Provide the (X, Y) coordinate of the cell's center where the given text is located.  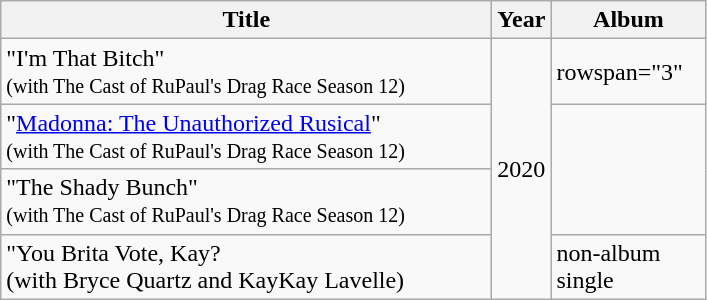
Title (246, 20)
"The Shady Bunch"(with The Cast of RuPaul's Drag Race Season 12) (246, 202)
Year (522, 20)
2020 (522, 169)
"You Brita Vote, Kay?(with Bryce Quartz and KayKay Lavelle) (246, 266)
rowspan="3" (628, 72)
"Madonna: The Unauthorized Rusical" (with The Cast of RuPaul's Drag Race Season 12) (246, 136)
non-albumsingle (628, 266)
Album (628, 20)
"I'm That Bitch"(with The Cast of RuPaul's Drag Race Season 12) (246, 72)
